Find where the given text appears and provide that cell's center as (x, y) coordinate. 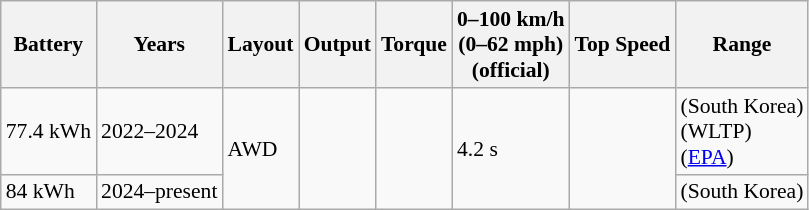
(South Korea) (WLTP) (EPA) (742, 132)
AWD (260, 149)
2022–2024 (159, 132)
Range (742, 44)
Battery (48, 44)
Torque (414, 44)
Output (338, 44)
0–100 km/h(0–62 mph)(official) (510, 44)
4.2 s (510, 149)
Top Speed (623, 44)
(South Korea) (742, 192)
84 kWh (48, 192)
Layout (260, 44)
2024–present (159, 192)
77.4 kWh (48, 132)
Years (159, 44)
